Capture the cell that displays the provided text and extract its [x, y] central coordinate. 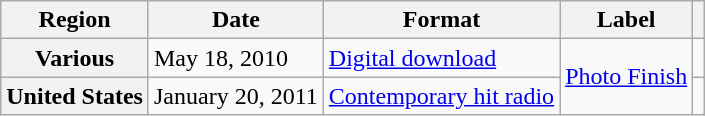
Various [75, 58]
January 20, 2011 [236, 96]
Contemporary hit radio [441, 96]
Region [75, 20]
Photo Finish [626, 77]
Label [626, 20]
Digital download [441, 58]
Date [236, 20]
Format [441, 20]
May 18, 2010 [236, 58]
United States [75, 96]
